Return [X, Y] of the center of cell containing provided text 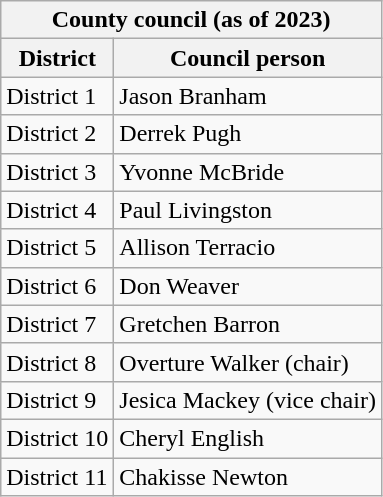
District 7 [58, 324]
District 10 [58, 438]
Jason Branham [248, 96]
Jesica Mackey (vice chair) [248, 400]
Overture Walker (chair) [248, 362]
District 8 [58, 362]
Yvonne McBride [248, 172]
District 2 [58, 134]
District 1 [58, 96]
Allison Terracio [248, 248]
District 11 [58, 477]
Don Weaver [248, 286]
District 4 [58, 210]
Cheryl English [248, 438]
District 5 [58, 248]
District 3 [58, 172]
Chakisse Newton [248, 477]
County council (as of 2023) [192, 20]
Council person [248, 58]
Gretchen Barron [248, 324]
District 9 [58, 400]
Paul Livingston [248, 210]
Derrek Pugh [248, 134]
District [58, 58]
District 6 [58, 286]
